Return (x, y) of the center of cell containing provided text 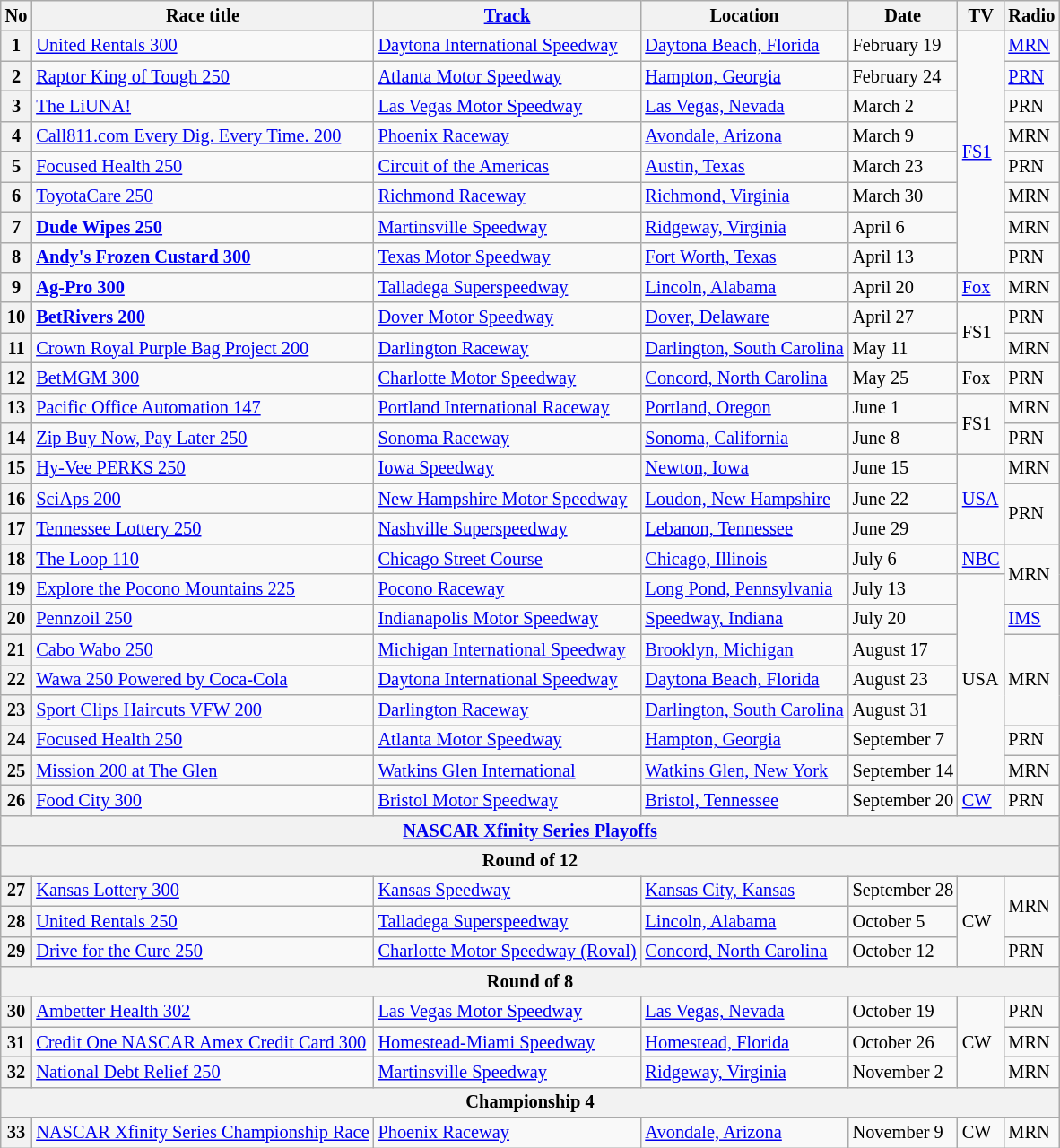
Hy-Vee PERKS 250 (203, 468)
7 (16, 227)
Ambetter Health 302 (203, 1012)
August 23 (903, 680)
July 6 (903, 559)
Championship 4 (531, 1102)
October 26 (903, 1042)
No (16, 15)
March 2 (903, 106)
Chicago, Illinois (744, 559)
BetRivers 200 (203, 317)
2 (16, 76)
Texas Motor Speedway (508, 257)
Round of 8 (531, 981)
Wawa 250 Powered by Coca-Cola (203, 680)
18 (16, 559)
September 14 (903, 770)
32 (16, 1072)
3 (16, 106)
June 29 (903, 528)
Credit One NASCAR Amex Credit Card 300 (203, 1042)
April 27 (903, 317)
Ag-Pro 300 (203, 287)
Nashville Superspeedway (508, 528)
29 (16, 952)
September 28 (903, 891)
September 7 (903, 740)
TV (981, 15)
BetMGM 300 (203, 378)
March 30 (903, 196)
5 (16, 167)
19 (16, 589)
17 (16, 528)
1 (16, 46)
Drive for the Cure 250 (203, 952)
Richmond, Virginia (744, 196)
22 (16, 680)
Charlotte Motor Speedway (Roval) (508, 952)
Austin, Texas (744, 167)
October 5 (903, 921)
August 31 (903, 709)
Location (744, 15)
10 (16, 317)
Lebanon, Tennessee (744, 528)
February 24 (903, 76)
NBC (981, 559)
Dover, Delaware (744, 317)
30 (16, 1012)
Fort Worth, Texas (744, 257)
Sport Clips Haircuts VFW 200 (203, 709)
Chicago Street Course (508, 559)
SciAps 200 (203, 499)
Richmond Raceway (508, 196)
Race title (203, 15)
Dover Motor Speedway (508, 317)
9 (16, 287)
National Debt Relief 250 (203, 1072)
23 (16, 709)
Brooklyn, Michigan (744, 649)
Pacific Office Automation 147 (203, 408)
Kansas Speedway (508, 891)
Sonoma Raceway (508, 439)
26 (16, 800)
The LiUNA! (203, 106)
27 (16, 891)
June 22 (903, 499)
Bristol Motor Speedway (508, 800)
Loudon, New Hampshire (744, 499)
March 23 (903, 167)
ToyotaCare 250 (203, 196)
IMS (1032, 619)
March 9 (903, 136)
Portland, Oregon (744, 408)
28 (16, 921)
Iowa Speedway (508, 468)
NASCAR Xfinity Series Playoffs (531, 831)
Speedway, Indiana (744, 619)
12 (16, 378)
4 (16, 136)
New Hampshire Motor Speedway (508, 499)
Newton, Iowa (744, 468)
May 11 (903, 348)
Explore the Pocono Mountains 225 (203, 589)
United Rentals 250 (203, 921)
Tennessee Lottery 250 (203, 528)
21 (16, 649)
The Loop 110 (203, 559)
Watkins Glen, New York (744, 770)
Crown Royal Purple Bag Project 200 (203, 348)
Circuit of the Americas (508, 167)
11 (16, 348)
February 19 (903, 46)
Zip Buy Now, Pay Later 250 (203, 439)
Track (508, 15)
Food City 300 (203, 800)
Sonoma, California (744, 439)
Mission 200 at The Glen (203, 770)
Homestead-Miami Speedway (508, 1042)
24 (16, 740)
Long Pond, Pennsylvania (744, 589)
Kansas City, Kansas (744, 891)
Kansas Lottery 300 (203, 891)
July 20 (903, 619)
Watkins Glen International (508, 770)
14 (16, 439)
6 (16, 196)
October 12 (903, 952)
Raptor King of Tough 250 (203, 76)
NASCAR Xfinity Series Championship Race (203, 1133)
Charlotte Motor Speedway (508, 378)
Date (903, 15)
8 (16, 257)
Call811.com Every Dig. Every Time. 200 (203, 136)
April 13 (903, 257)
Cabo Wabo 250 (203, 649)
June 8 (903, 439)
Pennzoil 250 (203, 619)
October 19 (903, 1012)
Radio (1032, 15)
31 (16, 1042)
July 13 (903, 589)
August 17 (903, 649)
Andy's Frozen Custard 300 (203, 257)
Indianapolis Motor Speedway (508, 619)
April 6 (903, 227)
Michigan International Speedway (508, 649)
April 20 (903, 287)
20 (16, 619)
Bristol, Tennessee (744, 800)
Homestead, Florida (744, 1042)
June 1 (903, 408)
June 15 (903, 468)
United Rentals 300 (203, 46)
Dude Wipes 250 (203, 227)
Portland International Raceway (508, 408)
Pocono Raceway (508, 589)
15 (16, 468)
May 25 (903, 378)
November 9 (903, 1133)
13 (16, 408)
November 2 (903, 1072)
September 20 (903, 800)
33 (16, 1133)
16 (16, 499)
25 (16, 770)
Round of 12 (531, 861)
